Find where the given text appears and provide that cell's center as (X, Y) coordinate. 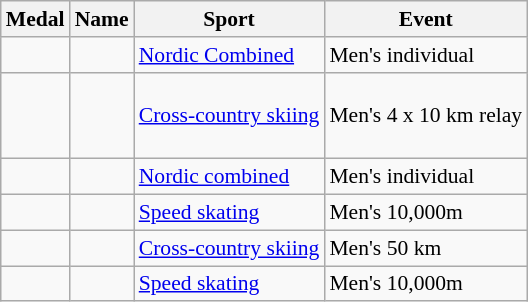
Medal (36, 19)
Sport (230, 19)
Men's 4 x 10 km relay (426, 116)
Name (102, 19)
Event (426, 19)
Nordic combined (230, 177)
Nordic Combined (230, 55)
Men's 50 km (426, 248)
